Locate the cell with the specified text and output its (X, Y) center coordinate. 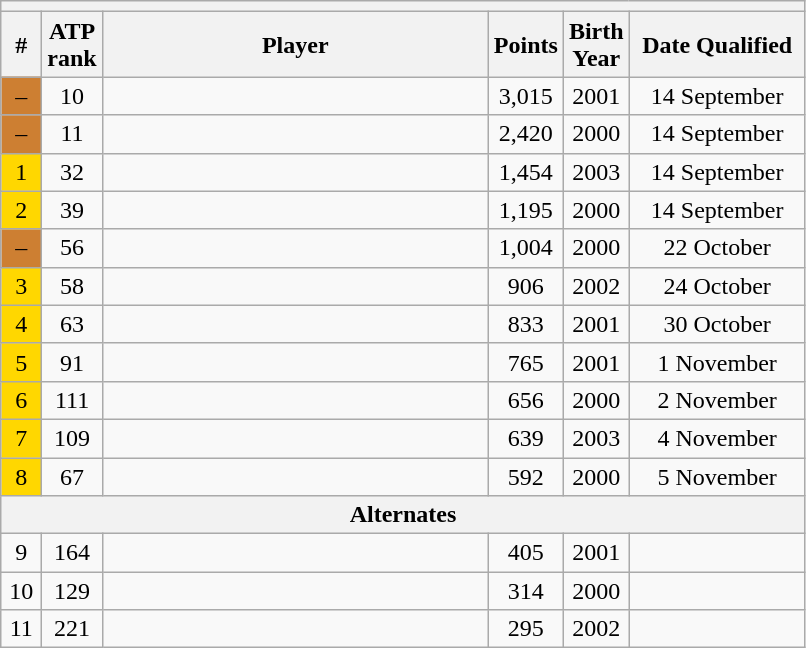
295 (526, 629)
2 November (717, 400)
3 (22, 286)
Date Qualified (717, 44)
1 November (717, 362)
58 (72, 286)
592 (526, 477)
314 (526, 591)
9 (22, 553)
1,195 (526, 210)
111 (72, 400)
56 (72, 248)
129 (72, 591)
7 (22, 438)
221 (72, 629)
656 (526, 400)
4 November (717, 438)
906 (526, 286)
8 (22, 477)
2,420 (526, 134)
1,004 (526, 248)
5 November (717, 477)
4 (22, 324)
63 (72, 324)
164 (72, 553)
30 October (717, 324)
# (22, 44)
22 October (717, 248)
Birth Year (596, 44)
91 (72, 362)
1,454 (526, 172)
Alternates (403, 515)
1 (22, 172)
109 (72, 438)
67 (72, 477)
3,015 (526, 96)
2 (22, 210)
Points (526, 44)
5 (22, 362)
Player (295, 44)
ATP rank (72, 44)
6 (22, 400)
405 (526, 553)
765 (526, 362)
24 October (717, 286)
639 (526, 438)
39 (72, 210)
833 (526, 324)
32 (72, 172)
